Determine the [x, y] coordinate at the center of the cell enclosing the given text.  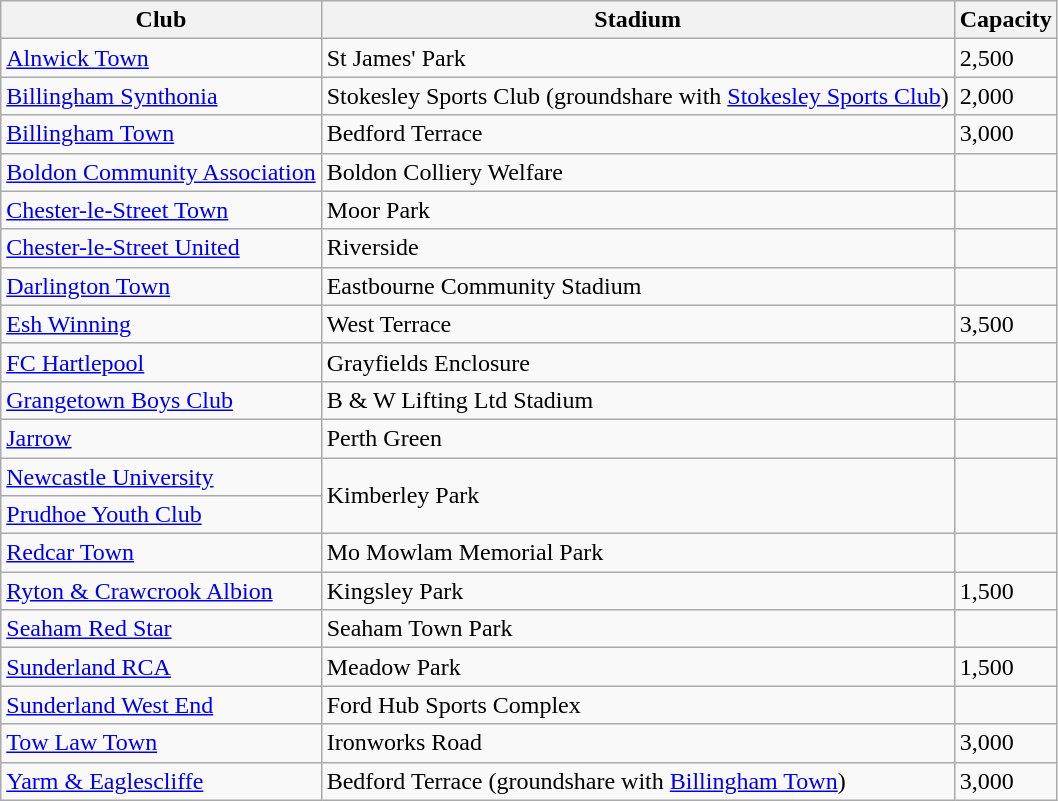
Billingham Town [161, 134]
Riverside [638, 248]
Stadium [638, 20]
Sunderland West End [161, 705]
Ryton & Crawcrook Albion [161, 591]
Ironworks Road [638, 743]
B & W Lifting Ltd Stadium [638, 400]
Capacity [1006, 20]
West Terrace [638, 324]
Stokesley Sports Club (groundshare with Stokesley Sports Club) [638, 96]
Kimberley Park [638, 496]
Alnwick Town [161, 58]
Tow Law Town [161, 743]
Yarm & Eaglescliffe [161, 781]
Ford Hub Sports Complex [638, 705]
Prudhoe Youth Club [161, 515]
Grangetown Boys Club [161, 400]
Jarrow [161, 438]
Perth Green [638, 438]
Meadow Park [638, 667]
Boldon Community Association [161, 172]
FC Hartlepool [161, 362]
Sunderland RCA [161, 667]
3,500 [1006, 324]
Seaham Red Star [161, 629]
Eastbourne Community Stadium [638, 286]
St James' Park [638, 58]
Billingham Synthonia [161, 96]
Club [161, 20]
Bedford Terrace (groundshare with Billingham Town) [638, 781]
Seaham Town Park [638, 629]
Grayfields Enclosure [638, 362]
Kingsley Park [638, 591]
Esh Winning [161, 324]
Redcar Town [161, 553]
Chester-le-Street United [161, 248]
Newcastle University [161, 477]
Bedford Terrace [638, 134]
2,000 [1006, 96]
Darlington Town [161, 286]
Mo Mowlam Memorial Park [638, 553]
Chester-le-Street Town [161, 210]
Boldon Colliery Welfare [638, 172]
2,500 [1006, 58]
Moor Park [638, 210]
